For the text-containing cell, return its midpoint in [x, y] coordinate format. 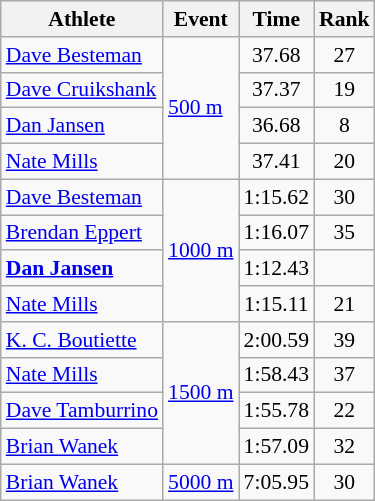
Event [200, 19]
20 [344, 162]
36.68 [276, 126]
1:58.43 [276, 375]
39 [344, 340]
5000 m [200, 482]
35 [344, 233]
Rank [344, 19]
2:00.59 [276, 340]
1000 m [200, 250]
8 [344, 126]
1:15.11 [276, 304]
Dave Cruikshank [82, 90]
1:15.62 [276, 197]
1:57.09 [276, 447]
1:12.43 [276, 269]
37.41 [276, 162]
37.37 [276, 90]
1500 m [200, 393]
1:55.78 [276, 411]
32 [344, 447]
500 m [200, 108]
21 [344, 304]
Dave Tamburrino [82, 411]
Athlete [82, 19]
7:05.95 [276, 482]
22 [344, 411]
K. C. Boutiette [82, 340]
Time [276, 19]
Brendan Eppert [82, 233]
1:16.07 [276, 233]
27 [344, 55]
19 [344, 90]
37 [344, 375]
37.68 [276, 55]
